Return [x, y] of the center of cell containing provided text 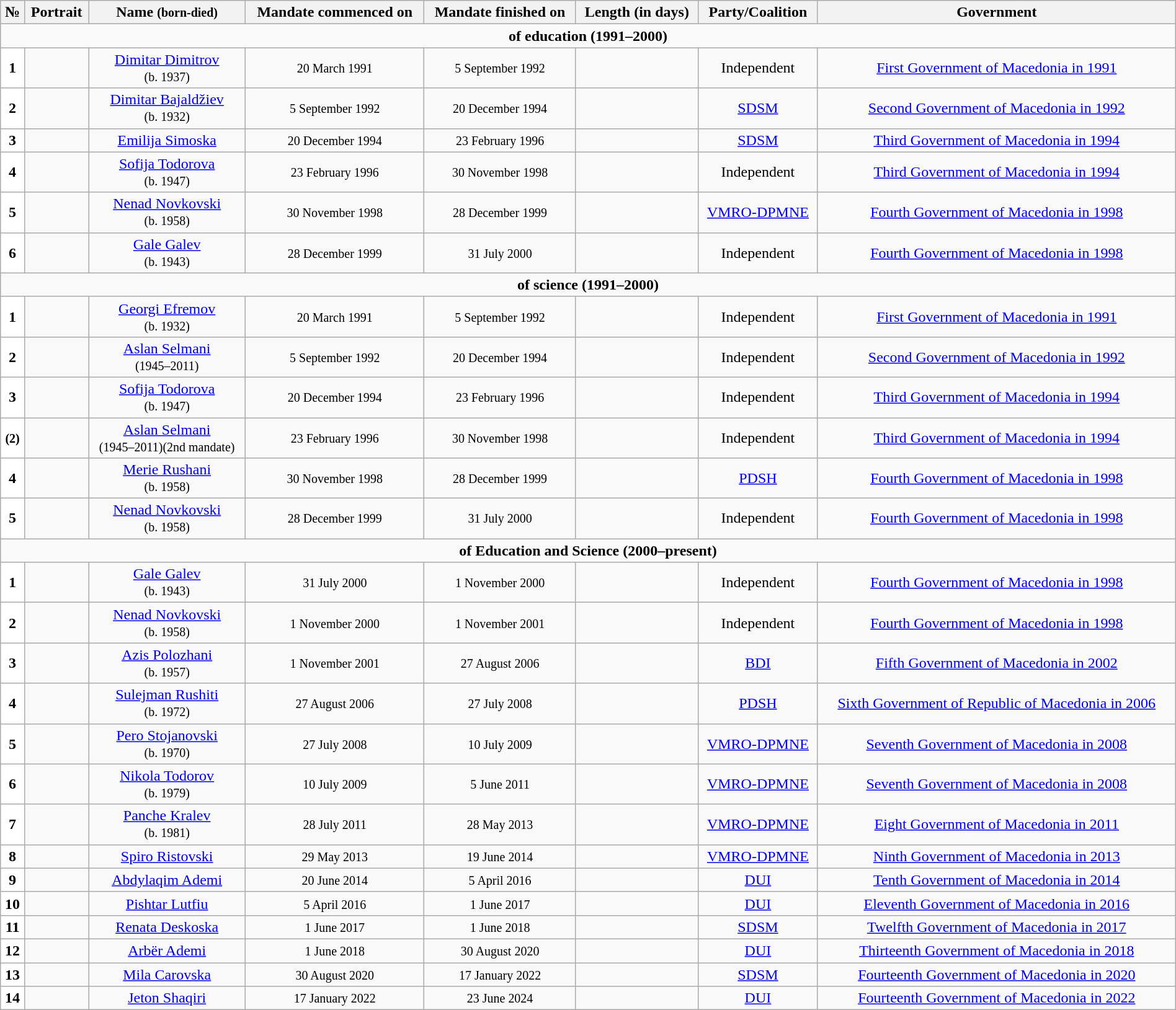
(2) [12, 438]
of education (1991–2000) [588, 36]
Portrait [56, 12]
Nikola Todorov(b. 1979) [167, 784]
Eight Government of Macedonia in 2011 [996, 825]
Pishtar Lutfiu [167, 903]
Sixth Government of Republic of Macedonia in 2006 [996, 703]
Mandate finished on [500, 12]
28 July 2011 [335, 825]
Thirteenth Government of Macedonia in 2018 [996, 950]
23 June 2024 [500, 998]
Mandate commenced on [335, 12]
Tenth Government of Macedonia in 2014 [996, 880]
Panche Kralev(b. 1981) [167, 825]
Fifth Government of Macedonia in 2002 [996, 663]
28 May 2013 [500, 825]
Ninth Government of Macedonia in 2013 [996, 856]
Abdylaqim Ademi [167, 880]
Spiro Ristovski [167, 856]
10 [12, 903]
Arbër Ademi [167, 950]
29 May 2013 [335, 856]
Dimitar Dimitrov(b. 1937) [167, 68]
14 [12, 998]
12 [12, 950]
Length (in days) [636, 12]
8 [12, 856]
Twelfth Government of Macedonia in 2017 [996, 927]
Fourteenth Government of Macedonia in 2022 [996, 998]
19 June 2014 [500, 856]
Fourteenth Government of Macedonia in 2020 [996, 974]
№ [12, 12]
of Education and Science (2000–present) [588, 551]
Name (born-died) [167, 12]
7 [12, 825]
Government [996, 12]
Aslan Selmani(1945–2011) [167, 357]
20 June 2014 [335, 880]
13 [12, 974]
Dimitar Bajaldžiev(b. 1932) [167, 108]
Merie Rushani(b. 1958) [167, 479]
Mila Carovska [167, 974]
Sulejman Rushiti(b. 1972) [167, 703]
Renata Deskoska [167, 927]
Eleventh Government of Macedonia in 2016 [996, 903]
Aslan Selmani(1945–2011)(2nd mandate) [167, 438]
Georgi Efremov(b. 1932) [167, 316]
Emilija Simoska [167, 140]
of science (1991–2000) [588, 285]
9 [12, 880]
5 June 2011 [500, 784]
Jeton Shaqiri [167, 998]
11 [12, 927]
Pero Stojanovski(b. 1970) [167, 744]
Party/Coalition [758, 12]
Azis Polozhani(b. 1957) [167, 663]
BDI [758, 663]
